Extract the (X, Y) coordinate from the center of the cell holding the provided text.  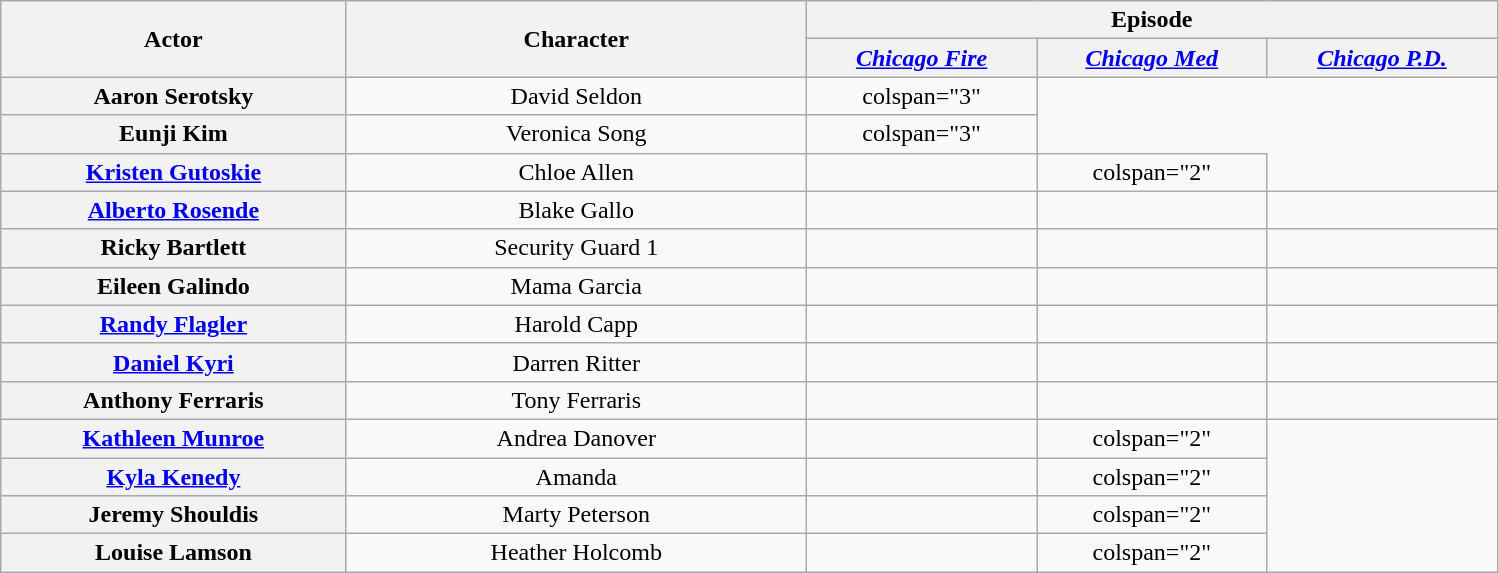
David Seldon (576, 96)
Chicago Fire (921, 58)
Kathleen Munroe (174, 438)
Anthony Ferraris (174, 400)
Andrea Danover (576, 438)
Veronica Song (576, 134)
Alberto Rosende (174, 210)
Marty Peterson (576, 515)
Randy Flagler (174, 324)
Eileen Galindo (174, 286)
Episode (1152, 20)
Ricky Bartlett (174, 248)
Daniel Kyri (174, 362)
Jeremy Shouldis (174, 515)
Mama Garcia (576, 286)
Amanda (576, 477)
Harold Capp (576, 324)
Chicago P.D. (1382, 58)
Eunji Kim (174, 134)
Heather Holcomb (576, 553)
Character (576, 39)
Chicago Med (1152, 58)
Tony Ferraris (576, 400)
Kyla Kenedy (174, 477)
Chloe Allen (576, 172)
Actor (174, 39)
Blake Gallo (576, 210)
Darren Ritter (576, 362)
Kristen Gutoskie (174, 172)
Louise Lamson (174, 553)
Security Guard 1 (576, 248)
Aaron Serotsky (174, 96)
